Provide the (X, Y) coordinate of the cell's center where the given text is located.  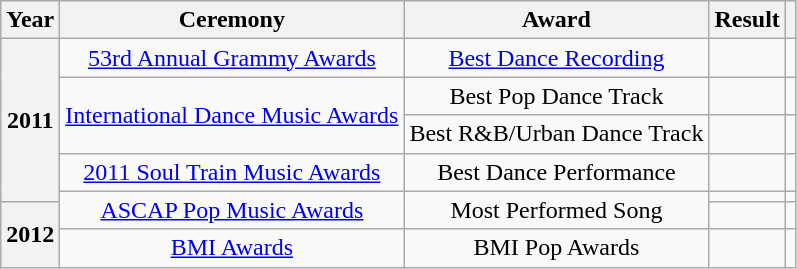
2011 (30, 120)
ASCAP Pop Music Awards (232, 210)
Best Dance Performance (556, 172)
BMI Awards (232, 248)
International Dance Music Awards (232, 115)
Best Dance Recording (556, 58)
Result (747, 20)
53rd Annual Grammy Awards (232, 58)
Award (556, 20)
2012 (30, 234)
2011 Soul Train Music Awards (232, 172)
Year (30, 20)
Best Pop Dance Track (556, 96)
Most Performed Song (556, 210)
BMI Pop Awards (556, 248)
Ceremony (232, 20)
Best R&B/Urban Dance Track (556, 134)
